Determine the (x, y) coordinate at the center of the cell enclosing the given text.  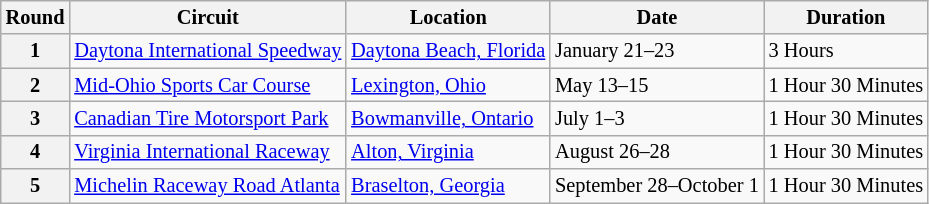
Daytona International Speedway (208, 51)
September 28–October 1 (657, 186)
Duration (846, 17)
3 Hours (846, 51)
5 (36, 186)
Michelin Raceway Road Atlanta (208, 186)
January 21–23 (657, 51)
Virginia International Raceway (208, 152)
1 (36, 51)
August 26–28 (657, 152)
July 1–3 (657, 118)
Bowmanville, Ontario (448, 118)
Canadian Tire Motorsport Park (208, 118)
4 (36, 152)
2 (36, 85)
3 (36, 118)
Location (448, 17)
Mid-Ohio Sports Car Course (208, 85)
Braselton, Georgia (448, 186)
Lexington, Ohio (448, 85)
Circuit (208, 17)
May 13–15 (657, 85)
Date (657, 17)
Alton, Virginia (448, 152)
Daytona Beach, Florida (448, 51)
Round (36, 17)
